From the cell containing the given text, extract its center point as [X, Y] coordinate. 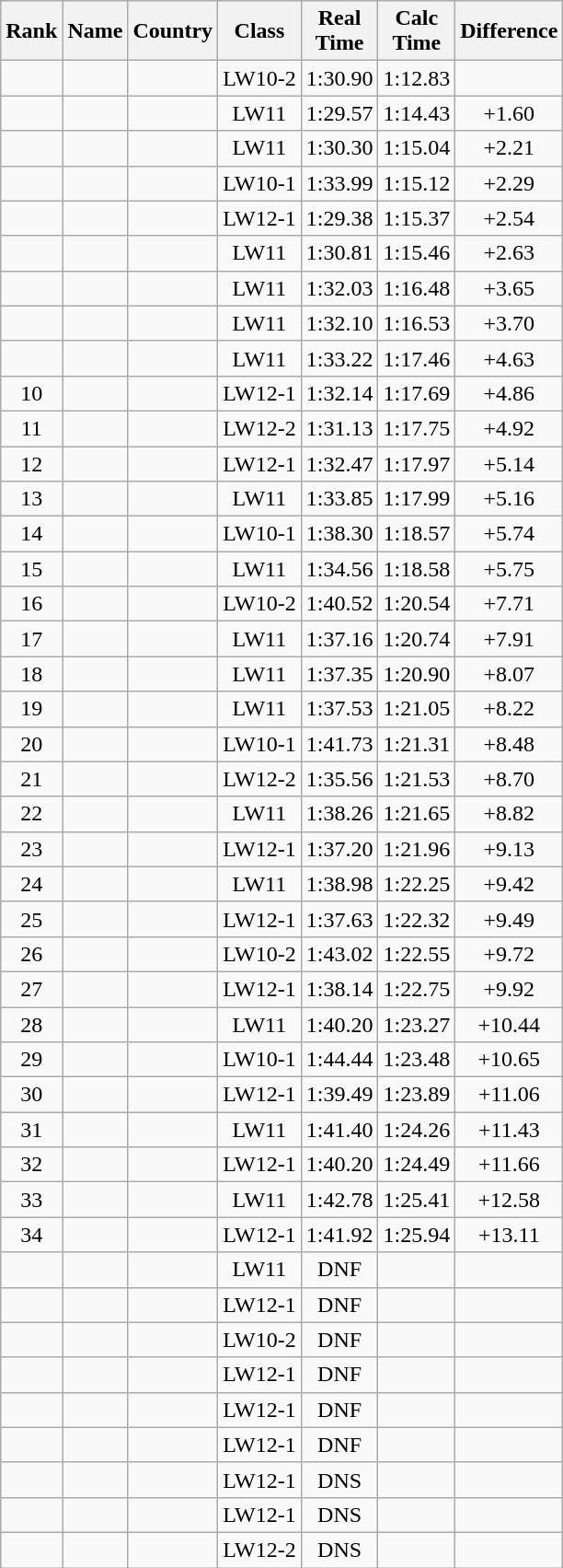
Rank [31, 31]
1:17.46 [417, 358]
1:17.99 [417, 499]
1:15.12 [417, 183]
1:41.92 [339, 1235]
+10.44 [510, 1025]
18 [31, 674]
1:38.30 [339, 534]
1:18.58 [417, 569]
1:16.53 [417, 323]
1:37.16 [339, 639]
+9.92 [510, 989]
25 [31, 919]
28 [31, 1025]
33 [31, 1200]
1:41.73 [339, 744]
Name [96, 31]
1:18.57 [417, 534]
1:40.52 [339, 604]
1:37.53 [339, 709]
27 [31, 989]
+11.43 [510, 1130]
1:34.56 [339, 569]
1:20.74 [417, 639]
1:22.25 [417, 884]
1:21.53 [417, 779]
10 [31, 393]
+2.54 [510, 218]
21 [31, 779]
+9.49 [510, 919]
+4.92 [510, 428]
1:17.75 [417, 428]
+9.42 [510, 884]
1:23.48 [417, 1060]
1:30.30 [339, 148]
11 [31, 428]
+9.72 [510, 954]
1:30.81 [339, 253]
1:20.90 [417, 674]
1:24.49 [417, 1165]
+11.66 [510, 1165]
1:22.55 [417, 954]
+8.82 [510, 814]
31 [31, 1130]
+8.48 [510, 744]
+10.65 [510, 1060]
1:42.78 [339, 1200]
1:15.46 [417, 253]
1:32.10 [339, 323]
1:12.83 [417, 78]
+11.06 [510, 1095]
32 [31, 1165]
15 [31, 569]
1:16.48 [417, 288]
+4.86 [510, 393]
+8.07 [510, 674]
+12.58 [510, 1200]
RealTime [339, 31]
+5.14 [510, 463]
1:44.44 [339, 1060]
Country [173, 31]
1:22.32 [417, 919]
1:38.14 [339, 989]
1:21.65 [417, 814]
1:43.02 [339, 954]
1:21.05 [417, 709]
17 [31, 639]
1:33.85 [339, 499]
+1.60 [510, 113]
1:32.47 [339, 463]
19 [31, 709]
23 [31, 849]
1:37.20 [339, 849]
1:37.35 [339, 674]
1:14.43 [417, 113]
Class [259, 31]
30 [31, 1095]
1:22.75 [417, 989]
1:21.96 [417, 849]
1:17.97 [417, 463]
1:29.57 [339, 113]
+5.16 [510, 499]
+8.70 [510, 779]
+3.70 [510, 323]
16 [31, 604]
+13.11 [510, 1235]
1:37.63 [339, 919]
+7.71 [510, 604]
1:15.04 [417, 148]
1:41.40 [339, 1130]
+7.91 [510, 639]
1:32.14 [339, 393]
12 [31, 463]
1:39.49 [339, 1095]
22 [31, 814]
1:15.37 [417, 218]
13 [31, 499]
29 [31, 1060]
1:24.26 [417, 1130]
+8.22 [510, 709]
1:38.26 [339, 814]
+9.13 [510, 849]
1:25.41 [417, 1200]
1:17.69 [417, 393]
1:38.98 [339, 884]
+5.75 [510, 569]
+3.65 [510, 288]
1:35.56 [339, 779]
20 [31, 744]
CalcTime [417, 31]
+5.74 [510, 534]
Difference [510, 31]
1:32.03 [339, 288]
+2.63 [510, 253]
+4.63 [510, 358]
1:20.54 [417, 604]
+2.21 [510, 148]
1:21.31 [417, 744]
14 [31, 534]
1:25.94 [417, 1235]
1:23.27 [417, 1025]
+2.29 [510, 183]
1:33.99 [339, 183]
26 [31, 954]
24 [31, 884]
1:31.13 [339, 428]
34 [31, 1235]
1:29.38 [339, 218]
1:30.90 [339, 78]
1:23.89 [417, 1095]
1:33.22 [339, 358]
